Find where the given text appears and provide that cell's center as [x, y] coordinate. 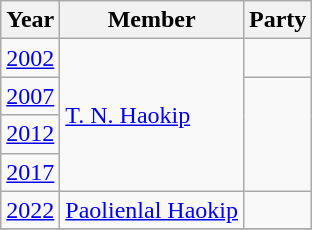
2002 [30, 58]
Paolienlal Haokip [152, 210]
2017 [30, 172]
2007 [30, 96]
Year [30, 20]
2022 [30, 210]
T. N. Haokip [152, 115]
Party [278, 20]
2012 [30, 134]
Member [152, 20]
